Provide the [x, y] coordinate of the cell's center where the given text is located.  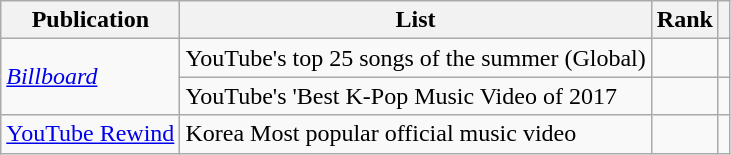
YouTube's 'Best K-Pop Music Video of 2017 [416, 96]
Publication [90, 20]
Korea Most popular official music video [416, 134]
YouTube Rewind [90, 134]
Rank [684, 20]
List [416, 20]
YouTube's top 25 songs of the summer (Global) [416, 58]
Billboard [90, 77]
